Search for the cell housing the specified text and yield its (x, y) center coordinate. 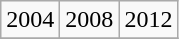
2012 (148, 20)
2004 (30, 20)
2008 (90, 20)
